Search for the cell housing the specified text and yield its [X, Y] center coordinate. 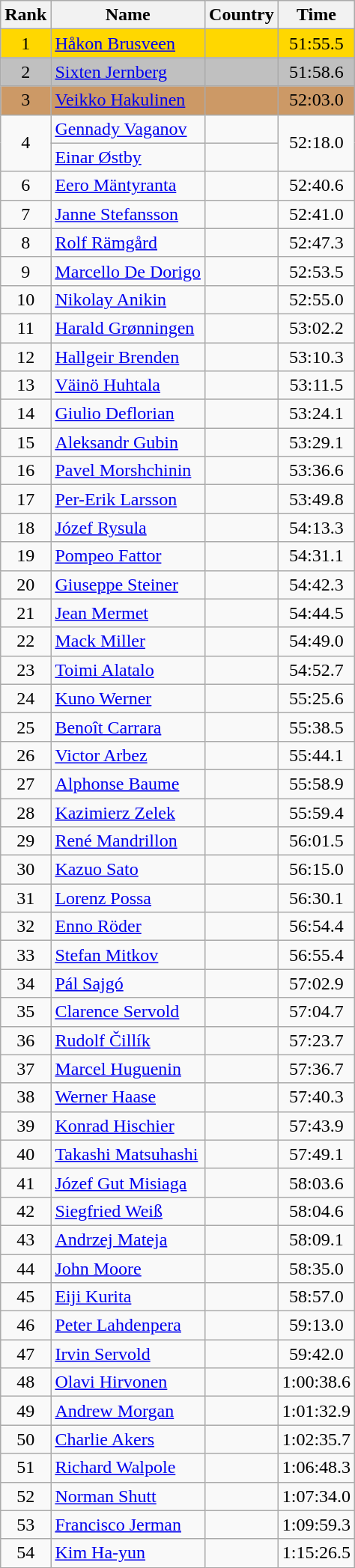
Norman Shutt [128, 1496]
Victor Arbez [128, 755]
55:44.1 [316, 755]
55:38.5 [316, 727]
John Moore [128, 1269]
Pál Sajgó [128, 983]
53:36.6 [316, 471]
2 [25, 72]
Alphonse Baume [128, 784]
René Mandrillon [128, 841]
1 [25, 43]
52:53.5 [316, 271]
Name [128, 15]
Siegfried Weiß [128, 1211]
58:57.0 [316, 1297]
37 [25, 1069]
1:07:34.0 [316, 1496]
Irvin Servold [128, 1354]
Peter Lahdenpera [128, 1326]
32 [25, 927]
Eero Mäntyranta [128, 186]
Rolf Rämgård [128, 242]
Toimi Alatalo [128, 670]
1:02:35.7 [316, 1439]
Giuseppe Steiner [128, 585]
Jean Mermet [128, 613]
33 [25, 955]
24 [25, 698]
Charlie Akers [128, 1439]
46 [25, 1326]
Marcello De Dorigo [128, 271]
39 [25, 1126]
29 [25, 841]
52:03.0 [316, 100]
52:40.6 [316, 186]
44 [25, 1269]
40 [25, 1154]
Enno Röder [128, 927]
15 [25, 442]
Väinö Huhtala [128, 385]
52 [25, 1496]
22 [25, 641]
17 [25, 499]
4 [25, 143]
Olavi Hirvonen [128, 1382]
1:00:38.6 [316, 1382]
52:47.3 [316, 242]
54:31.1 [316, 556]
Janne Stefansson [128, 214]
53:11.5 [316, 385]
Håkon Brusveen [128, 43]
Konrad Hischier [128, 1126]
47 [25, 1354]
53:29.1 [316, 442]
Lorenz Possa [128, 898]
Nikolay Anikin [128, 299]
43 [25, 1239]
49 [25, 1411]
42 [25, 1211]
58:03.6 [316, 1183]
Clarence Servold [128, 1012]
57:04.7 [316, 1012]
57:43.9 [316, 1126]
54 [25, 1553]
Kuno Werner [128, 698]
6 [25, 186]
54:49.0 [316, 641]
Stefan Mitkov [128, 955]
10 [25, 299]
25 [25, 727]
19 [25, 556]
50 [25, 1439]
59:13.0 [316, 1326]
57:02.9 [316, 983]
54:13.3 [316, 528]
55:25.6 [316, 698]
9 [25, 271]
1:06:48.3 [316, 1468]
45 [25, 1297]
20 [25, 585]
Mack Miller [128, 641]
Józef Gut Misiaga [128, 1183]
Rank [25, 15]
8 [25, 242]
Country [242, 15]
54:52.7 [316, 670]
Sixten Jernberg [128, 72]
57:40.3 [316, 1097]
54:44.5 [316, 613]
57:36.7 [316, 1069]
21 [25, 613]
Andrew Morgan [128, 1411]
Werner Haase [128, 1097]
56:30.1 [316, 898]
56:15.0 [316, 870]
34 [25, 983]
1:15:26.5 [316, 1553]
48 [25, 1382]
Kim Ha-yun [128, 1553]
Rudolf Čillík [128, 1040]
58:09.1 [316, 1239]
28 [25, 812]
23 [25, 670]
Eiji Kurita [128, 1297]
Veikko Hakulinen [128, 100]
56:55.4 [316, 955]
Kazuo Sato [128, 870]
11 [25, 328]
12 [25, 357]
53:02.2 [316, 328]
Pavel Morshchinin [128, 471]
Richard Walpole [128, 1468]
18 [25, 528]
26 [25, 755]
57:23.7 [316, 1040]
1:01:32.9 [316, 1411]
41 [25, 1183]
52:41.0 [316, 214]
54:42.3 [316, 585]
Marcel Huguenin [128, 1069]
Einar Østby [128, 157]
53 [25, 1525]
Takashi Matsuhashi [128, 1154]
Harald Grønningen [128, 328]
35 [25, 1012]
27 [25, 784]
3 [25, 100]
Time [316, 15]
1:09:59.3 [316, 1525]
30 [25, 870]
51:55.5 [316, 43]
13 [25, 385]
Per-Erik Larsson [128, 499]
57:49.1 [316, 1154]
51 [25, 1468]
51:58.6 [316, 72]
55:59.4 [316, 812]
Hallgeir Brenden [128, 357]
Francisco Jerman [128, 1525]
59:42.0 [316, 1354]
Aleksandr Gubin [128, 442]
58:35.0 [316, 1269]
38 [25, 1097]
52:18.0 [316, 143]
Pompeo Fattor [128, 556]
56:01.5 [316, 841]
31 [25, 898]
53:10.3 [316, 357]
Kazimierz Zelek [128, 812]
Benoît Carrara [128, 727]
56:54.4 [316, 927]
14 [25, 414]
36 [25, 1040]
Józef Rysula [128, 528]
Giulio Deflorian [128, 414]
55:58.9 [316, 784]
58:04.6 [316, 1211]
53:24.1 [316, 414]
7 [25, 214]
53:49.8 [316, 499]
52:55.0 [316, 299]
Gennady Vaganov [128, 129]
16 [25, 471]
Andrzej Mateja [128, 1239]
